Find where the given text appears and provide that cell's center as [x, y] coordinate. 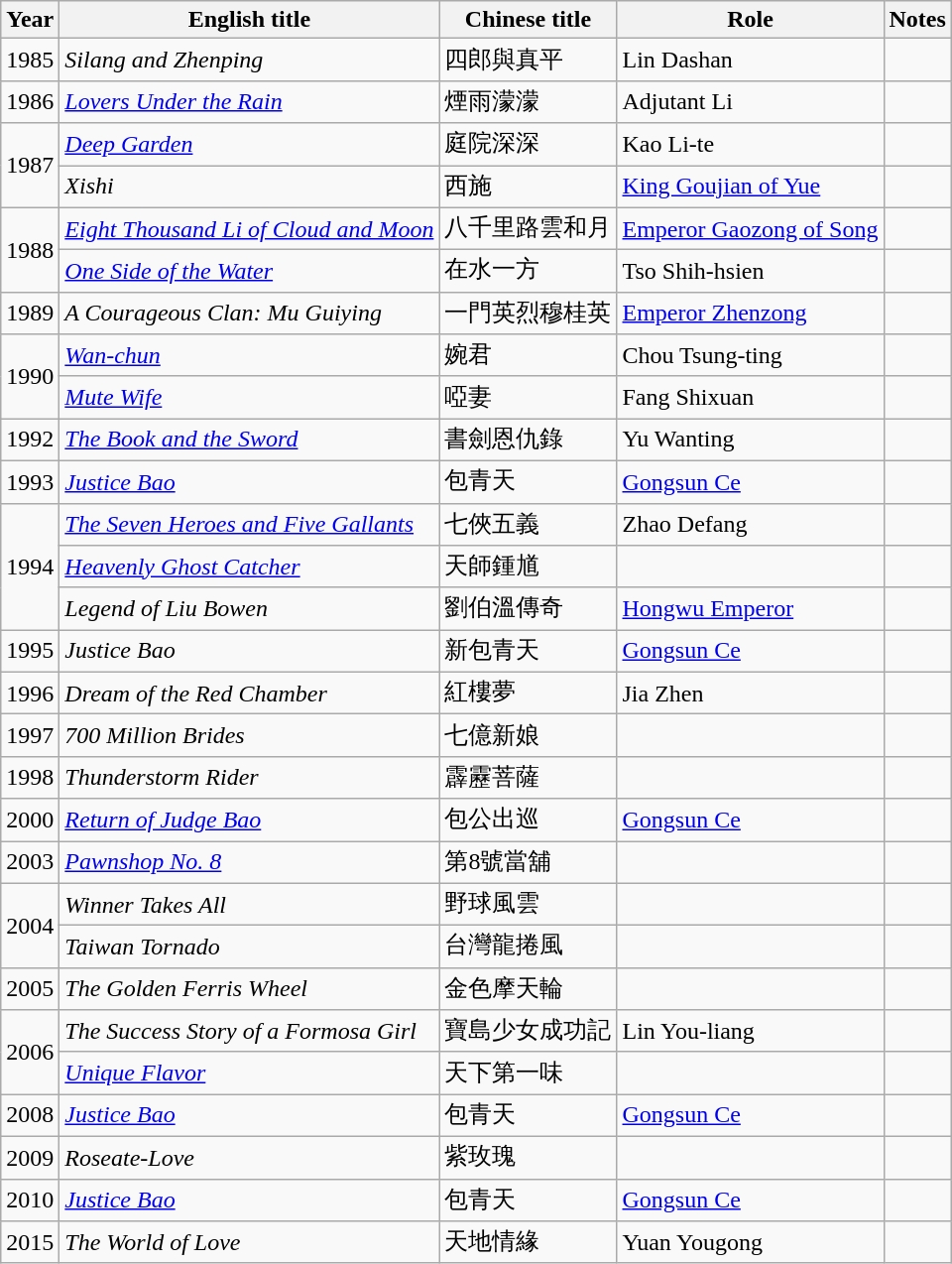
Lovers Under the Rain [250, 101]
台灣龍捲風 [528, 947]
Jia Zhen [750, 693]
Thunderstorm Rider [250, 778]
Xishi [250, 187]
野球風雲 [528, 905]
天下第一味 [528, 1074]
天地情緣 [528, 1242]
Kao Li-te [750, 145]
西施 [528, 187]
Return of Judge Bao [250, 820]
Mute Wife [250, 397]
七俠五義 [528, 524]
700 Million Brides [250, 736]
2015 [30, 1242]
Role [750, 20]
Year [30, 20]
劉伯溫傳奇 [528, 609]
2005 [30, 988]
1992 [30, 441]
Hongwu Emperor [750, 609]
在水一方 [528, 272]
English title [250, 20]
Roseate-Love [250, 1157]
寶島少女成功記 [528, 1032]
庭院深深 [528, 145]
One Side of the Water [250, 272]
2009 [30, 1157]
八千里路雲和月 [528, 228]
Deep Garden [250, 145]
天師鍾馗 [528, 568]
Legend of Liu Bowen [250, 609]
1986 [30, 101]
Emperor Gaozong of Song [750, 228]
一門英烈穆桂英 [528, 314]
Silang and Zhenping [250, 60]
2004 [30, 925]
霹靂菩薩 [528, 778]
Pawnshop No. 8 [250, 863]
Heavenly Ghost Catcher [250, 568]
七億新娘 [528, 736]
Notes [917, 20]
書劍恩仇錄 [528, 441]
Yu Wanting [750, 441]
2008 [30, 1115]
婉君 [528, 355]
Fang Shixuan [750, 397]
Taiwan Tornado [250, 947]
Chinese title [528, 20]
Chou Tsung-ting [750, 355]
The Golden Ferris Wheel [250, 988]
The Seven Heroes and Five Gallants [250, 524]
包公出巡 [528, 820]
1996 [30, 693]
2003 [30, 863]
2010 [30, 1201]
1994 [30, 567]
1988 [30, 250]
Adjutant Li [750, 101]
Tso Shih-hsien [750, 272]
紅樓夢 [528, 693]
紫玫瑰 [528, 1157]
Winner Takes All [250, 905]
1987 [30, 165]
Unique Flavor [250, 1074]
啞妻 [528, 397]
1989 [30, 314]
1995 [30, 651]
1993 [30, 482]
第8號當舖 [528, 863]
新包青天 [528, 651]
Emperor Zhenzong [750, 314]
1990 [30, 377]
Wan-chun [250, 355]
1985 [30, 60]
Yuan Yougong [750, 1242]
金色摩天輪 [528, 988]
The Success Story of a Formosa Girl [250, 1032]
A Courageous Clan: Mu Guiying [250, 314]
Dream of the Red Chamber [250, 693]
2006 [30, 1052]
1997 [30, 736]
煙雨濛濛 [528, 101]
2000 [30, 820]
The Book and the Sword [250, 441]
King Goujian of Yue [750, 187]
Lin Dashan [750, 60]
Zhao Defang [750, 524]
1998 [30, 778]
Lin You-liang [750, 1032]
The World of Love [250, 1242]
四郎與真平 [528, 60]
Eight Thousand Li of Cloud and Moon [250, 228]
